Extract the [x, y] coordinate from the center of the cell holding the provided text.  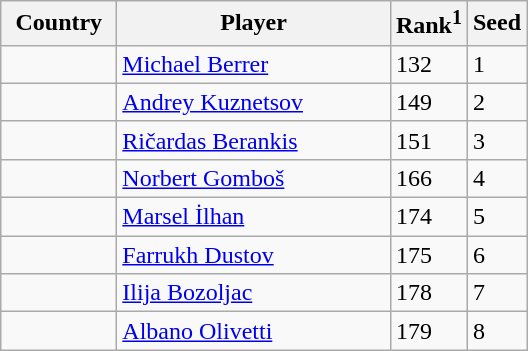
Rank1 [428, 24]
178 [428, 293]
Michael Berrer [254, 64]
7 [496, 293]
Seed [496, 24]
Norbert Gomboš [254, 178]
132 [428, 64]
Farrukh Dustov [254, 255]
2 [496, 102]
151 [428, 140]
8 [496, 331]
6 [496, 255]
Country [59, 24]
3 [496, 140]
166 [428, 178]
Marsel İlhan [254, 217]
179 [428, 331]
4 [496, 178]
Ilija Bozoljac [254, 293]
Andrey Kuznetsov [254, 102]
Player [254, 24]
Ričardas Berankis [254, 140]
5 [496, 217]
175 [428, 255]
149 [428, 102]
1 [496, 64]
174 [428, 217]
Albano Olivetti [254, 331]
